Scan for the cell matching the given text and deliver its [X, Y] coordinate at center. 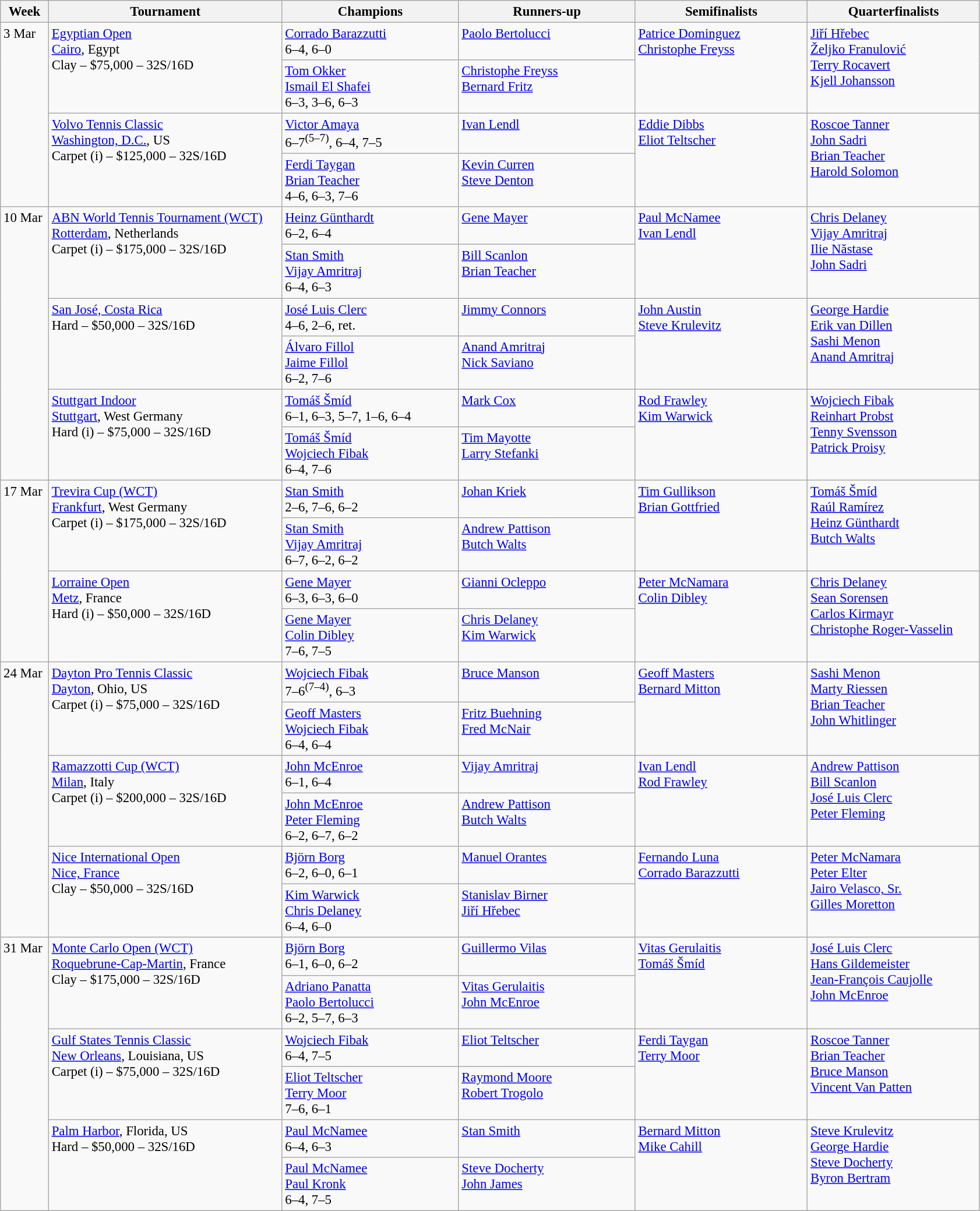
Gianni Ocleppo [547, 589]
Victor Amaya 6–7(5–7), 6–4, 7–5 [371, 134]
ABN World Tennis Tournament (WCT) Rotterdam, Netherlands Carpet (i) – $175,000 – 32S/16D [165, 253]
John McEnroe 6–1, 6–4 [371, 775]
Fritz Buehning Fred McNair [547, 729]
Rod Frawley Kim Warwick [721, 435]
17 Mar [24, 571]
Paolo Bertolucci [547, 42]
Bruce Manson [547, 682]
Björn Borg 6–2, 6–0, 6–1 [371, 866]
Stan Smith 2–6, 7–6, 6–2 [371, 499]
Runners-up [547, 12]
Gene Mayer Colin Dibley 7–6, 7–5 [371, 635]
José Luis Clerc 4–6, 2–6, ret. [371, 317]
Sashi Menon Marty Riessen Brian Teacher John Whitlinger [894, 708]
Eddie Dibbs Eliot Teltscher [721, 161]
Stan Smith Vijay Amritraj 6–7, 6–2, 6–2 [371, 545]
Tomáš Šmíd Raúl Ramírez Heinz Günthardt Butch Walts [894, 525]
Gene Mayer 6–3, 6–3, 6–0 [371, 589]
Manuel Orantes [547, 866]
10 Mar [24, 344]
Egyptian OpenCairo, Egypt Clay – $75,000 – 32S/16D [165, 68]
Anand Amritraj Nick Saviano [547, 362]
Semifinalists [721, 12]
Vitas Gerulaitis Tomáš Šmíd [721, 983]
Kim Warwick Chris Delaney 6–4, 6–0 [371, 911]
Stan Smith [547, 1138]
Steve Docherty John James [547, 1184]
Geoff Masters Bernard Mitton [721, 708]
Fernando Luna Corrado Barazzutti [721, 892]
Raymond Moore Robert Trogolo [547, 1093]
Ivan Lendl [547, 134]
Gulf States Tennis Classic New Orleans, Louisiana, US Carpet (i) – $75,000 – 32S/16D [165, 1074]
Chris Delaney Kim Warwick [547, 635]
Chris Delaney Vijay Amritraj Ilie Năstase John Sadri [894, 253]
Gene Mayer [547, 226]
Stuttgart Indoor Stuttgart, West Germany Hard (i) – $75,000 – 32S/16D [165, 435]
John Austin Steve Krulevitz [721, 344]
Andrew Pattison Bill Scanlon José Luis Clerc Peter Fleming [894, 801]
Paul McNamee Ivan Lendl [721, 253]
Tom Okker Ismail El Shafei 6–3, 3–6, 6–3 [371, 87]
Vijay Amritraj [547, 775]
31 Mar [24, 1074]
Tim Mayotte Larry Stefanki [547, 453]
San José, Costa Rica Hard – $50,000 – 32S/16D [165, 344]
3 Mar [24, 115]
Heinz Günthardt 6–2, 6–4 [371, 226]
Tournament [165, 12]
Ferdi Taygan Brian Teacher 4–6, 6–3, 7–6 [371, 181]
Wojciech Fibak 6–4, 7–5 [371, 1047]
Álvaro Fillol Jaime Fillol 6–2, 7–6 [371, 362]
Week [24, 12]
Vitas Gerulaitis John McEnroe [547, 1002]
Paul McNamee 6–4, 6–3 [371, 1138]
Adriano Panatta Paolo Bertolucci 6–2, 5–7, 6–3 [371, 1002]
Monte Carlo Open (WCT) Roquebrune-Cap-Martin, France Clay – $175,000 – 32S/16D [165, 983]
Eliot Teltscher [547, 1047]
Chris Delaney Sean Sorensen Carlos Kirmayr Christophe Roger-Vasselin [894, 616]
Stanislav Birner Jiří Hřebec [547, 911]
Paul McNamee Paul Kronk 6–4, 7–5 [371, 1184]
Champions [371, 12]
24 Mar [24, 799]
Peter McNamara Peter Elter Jairo Velasco, Sr. Gilles Moretton [894, 892]
Ferdi Taygan Terry Moor [721, 1074]
Stan Smith Vijay Amritraj 6–4, 6–3 [371, 271]
Nice International Open Nice, France Clay – $50,000 – 32S/16D [165, 892]
Christophe Freyss Bernard Fritz [547, 87]
Quarterfinalists [894, 12]
Johan Kriek [547, 499]
Bernard Mitton Mike Cahill [721, 1165]
Geoff Masters Wojciech Fibak 6–4, 6–4 [371, 729]
Roscoe Tanner John Sadri Brian Teacher Harold Solomon [894, 161]
Lorraine Open Metz, France Hard (i) – $50,000 – 32S/16D [165, 616]
Bill Scanlon Brian Teacher [547, 271]
Peter McNamara Colin Dibley [721, 616]
Roscoe Tanner Brian Teacher Bruce Manson Vincent Van Patten [894, 1074]
Tim Gullikson Brian Gottfried [721, 525]
Tomáš Šmíd Wojciech Fibak 6–4, 7–6 [371, 453]
Ramazzotti Cup (WCT) Milan, Italy Carpet (i) – $200,000 – 32S/16D [165, 801]
Ivan Lendl Rod Frawley [721, 801]
Kevin Curren Steve Denton [547, 181]
Björn Borg 6–1, 6–0, 6–2 [371, 956]
Jimmy Connors [547, 317]
Wojciech Fibak Reinhart Probst Tenny Svensson Patrick Proisy [894, 435]
George Hardie Erik van Dillen Sashi Menon Anand Amritraj [894, 344]
Guillermo Vilas [547, 956]
Trevira Cup (WCT) Frankfurt, West Germany Carpet (i) – $175,000 – 32S/16D [165, 525]
Tomáš Šmíd 6–1, 6–3, 5–7, 1–6, 6–4 [371, 408]
Wojciech Fibak 7–6(7–4), 6–3 [371, 682]
Dayton Pro Tennis Classic Dayton, Ohio, US Carpet (i) – $75,000 – 32S/16D [165, 708]
Jiří Hřebec Željko Franulović Terry Rocavert Kjell Johansson [894, 68]
José Luis Clerc Hans Gildemeister Jean-François Caujolle John McEnroe [894, 983]
Steve Krulevitz George Hardie Steve Docherty Byron Bertram [894, 1165]
John McEnroe Peter Fleming 6–2, 6–7, 6–2 [371, 820]
Palm Harbor, Florida, US Hard – $50,000 – 32S/16D [165, 1165]
Corrado Barazzutti 6–4, 6–0 [371, 42]
Eliot Teltscher Terry Moor 7–6, 6–1 [371, 1093]
Mark Cox [547, 408]
Patrice Dominguez Christophe Freyss [721, 68]
Volvo Tennis Classic Washington, D.C., US Carpet (i) – $125,000 – 32S/16D [165, 161]
